From the cell containing the given text, extract its center point as (X, Y) coordinate. 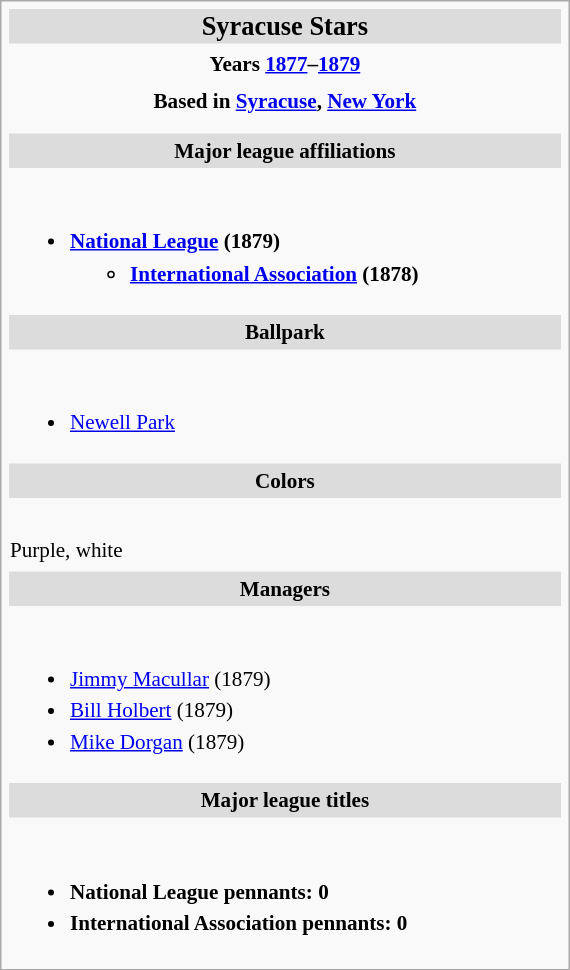
Based in Syracuse, New York (284, 102)
Colors (284, 482)
Jimmy Macullar (1879)Bill Holbert (1879)Mike Dorgan (1879) (284, 694)
Ballpark (284, 332)
National League (1879)International Association (1878) (284, 241)
Years 1877–1879 (284, 64)
Managers (284, 588)
Syracuse Stars (284, 26)
National League pennants: 0International Association pennants: 0 (284, 891)
Purple, white (284, 534)
Major league affiliations (284, 152)
Newell Park (284, 406)
Major league titles (284, 800)
